Provide the (x, y) coordinate of the cell's center where the given text is located.  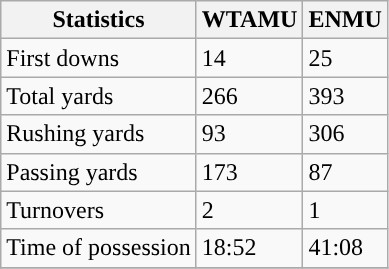
Statistics (99, 20)
Passing yards (99, 172)
1 (345, 210)
WTAMU (250, 20)
87 (345, 172)
393 (345, 96)
Rushing yards (99, 134)
ENMU (345, 20)
93 (250, 134)
2 (250, 210)
41:08 (345, 248)
Total yards (99, 96)
306 (345, 134)
18:52 (250, 248)
266 (250, 96)
14 (250, 58)
First downs (99, 58)
Time of possession (99, 248)
Turnovers (99, 210)
25 (345, 58)
173 (250, 172)
